Search for the cell housing the specified text and yield its (X, Y) center coordinate. 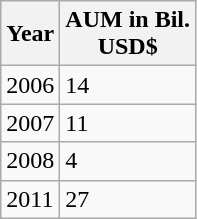
14 (128, 85)
2006 (30, 85)
Year (30, 34)
2008 (30, 161)
27 (128, 199)
2011 (30, 199)
AUM in Bil.USD$ (128, 34)
11 (128, 123)
4 (128, 161)
2007 (30, 123)
